Pinpoint the cell where the given text exists, returning its (x, y) midpoint coordinate. 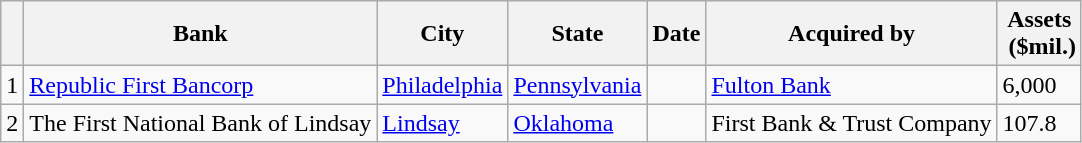
2 (12, 123)
The First National Bank of Lindsay (200, 123)
1 (12, 85)
Date (676, 34)
State (578, 34)
First Bank & Trust Company (852, 123)
Bank (200, 34)
6,000 (1039, 85)
Philadelphia (442, 85)
Fulton Bank (852, 85)
Lindsay (442, 123)
City (442, 34)
Assets ($mil.) (1039, 34)
Republic First Bancorp (200, 85)
Pennsylvania (578, 85)
107.8 (1039, 123)
Oklahoma (578, 123)
Acquired by (852, 34)
